Provide the (X, Y) coordinate of the cell's center where the given text is located.  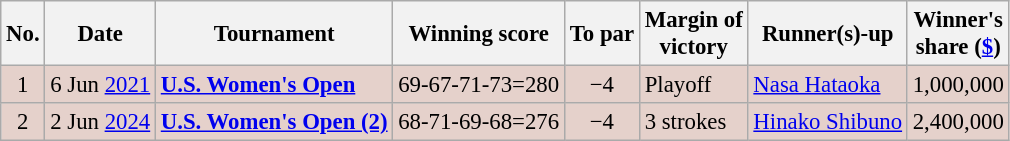
Playoff (694, 85)
6 Jun 2021 (100, 85)
U.S. Women's Open (2) (274, 122)
68-71-69-68=276 (479, 122)
2 Jun 2024 (100, 122)
Tournament (274, 34)
Margin ofvictory (694, 34)
2 (23, 122)
Runner(s)-up (828, 34)
Winning score (479, 34)
Nasa Hataoka (828, 85)
3 strokes (694, 122)
2,400,000 (958, 122)
Winner'sshare ($) (958, 34)
Hinako Shibuno (828, 122)
1,000,000 (958, 85)
69-67-71-73=280 (479, 85)
To par (602, 34)
1 (23, 85)
No. (23, 34)
U.S. Women's Open (274, 85)
Date (100, 34)
